Capture the cell that displays the provided text and extract its [x, y] central coordinate. 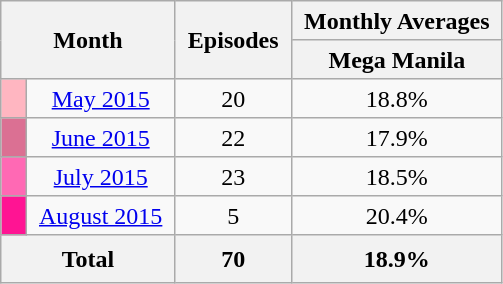
Episodes [233, 40]
18.8% [396, 98]
20 [233, 98]
23 [233, 176]
5 [233, 216]
August 2015 [100, 216]
Monthly Averages [396, 20]
June 2015 [100, 138]
July 2015 [100, 176]
20.4% [396, 216]
Month [88, 40]
May 2015 [100, 98]
Total [88, 260]
17.9% [396, 138]
22 [233, 138]
18.9% [396, 260]
70 [233, 260]
18.5% [396, 176]
Mega Manila [396, 60]
